For the text-containing cell, return its midpoint in (X, Y) coordinate format. 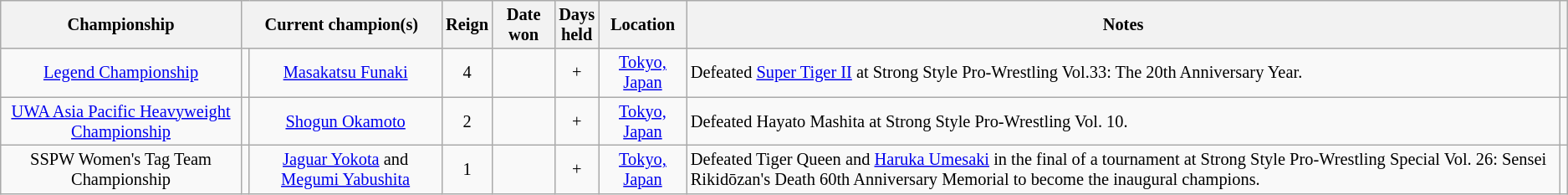
Reign (467, 24)
UWA Asia Pacific Heavyweight Championship (121, 121)
Daysheld (577, 24)
Defeated Super Tiger II at Strong Style Pro-Wrestling Vol.33: The 20th Anniversary Year. (1123, 73)
Shogun Okamoto (345, 121)
Current champion(s) (341, 24)
4 (467, 73)
Masakatsu Funaki (345, 73)
SSPW Women's Tag Team Championship (121, 169)
Championship (121, 24)
1 (467, 169)
2 (467, 121)
Date won (524, 24)
Location (642, 24)
Notes (1123, 24)
Jaguar Yokota and Megumi Yabushita (345, 169)
Defeated Hayato Mashita at Strong Style Pro-Wrestling Vol. 10. (1123, 121)
Legend Championship (121, 73)
